Return (X, Y) of the center of cell containing provided text 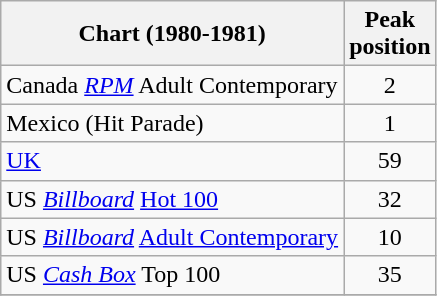
US Cash Box Top 100 (172, 275)
UK (172, 161)
US Billboard Hot 100 (172, 199)
1 (390, 123)
Mexico (Hit Parade) (172, 123)
Peakposition (390, 34)
Chart (1980-1981) (172, 34)
59 (390, 161)
Canada RPM Adult Contemporary (172, 85)
35 (390, 275)
10 (390, 237)
2 (390, 85)
US Billboard Adult Contemporary (172, 237)
32 (390, 199)
